Search for the cell housing the specified text and yield its [X, Y] center coordinate. 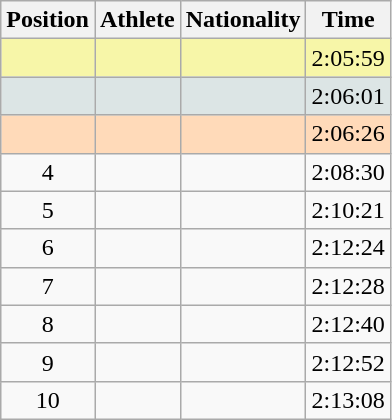
2:12:28 [348, 286]
4 [48, 172]
Time [348, 20]
2:12:40 [348, 324]
Athlete [137, 20]
7 [48, 286]
2:06:01 [348, 96]
8 [48, 324]
Position [48, 20]
10 [48, 400]
2:12:24 [348, 248]
Nationality [243, 20]
6 [48, 248]
2:05:59 [348, 58]
5 [48, 210]
2:06:26 [348, 134]
2:12:52 [348, 362]
2:10:21 [348, 210]
2:13:08 [348, 400]
2:08:30 [348, 172]
9 [48, 362]
